For the text-containing cell, return its midpoint in [X, Y] coordinate format. 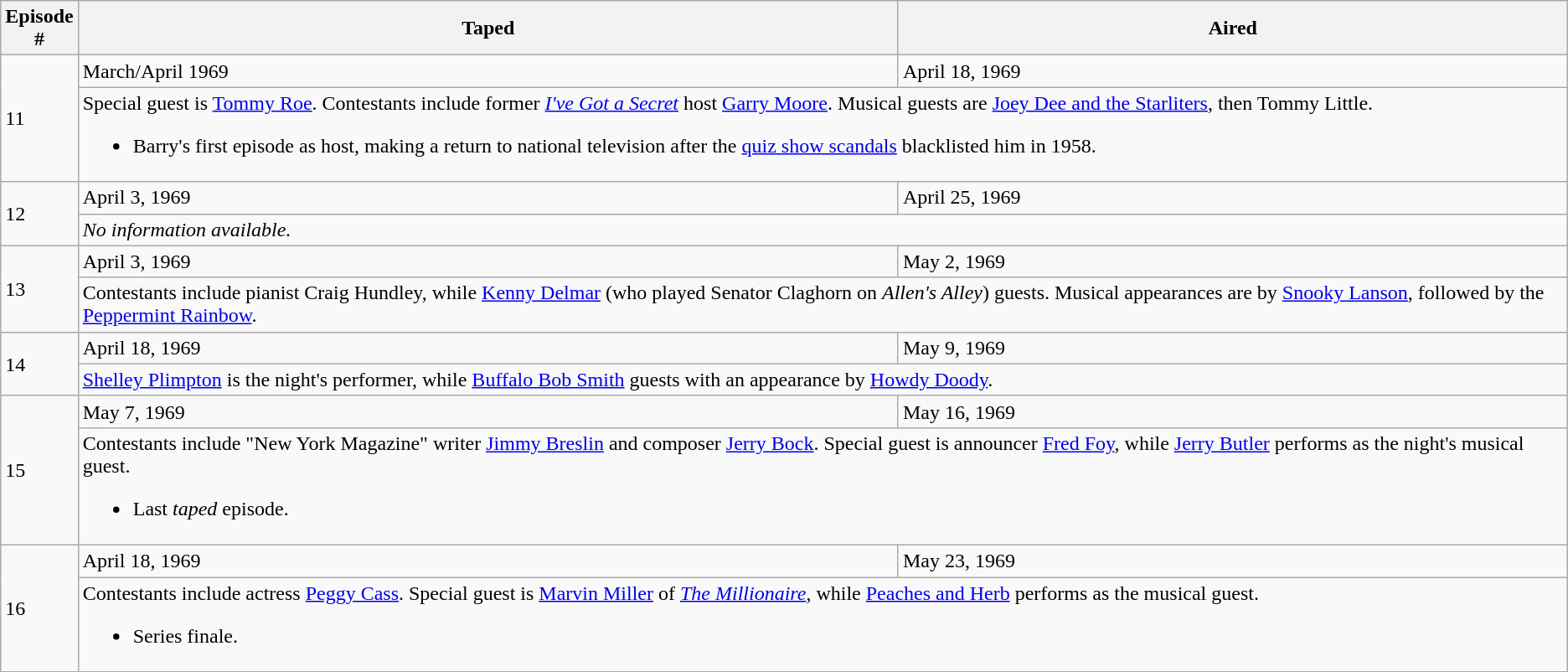
April 25, 1969 [1233, 198]
March/April 1969 [487, 71]
May 23, 1969 [1233, 561]
13 [39, 288]
May 16, 1969 [1233, 411]
Episode # [39, 28]
Aired [1233, 28]
14 [39, 364]
11 [39, 119]
Taped [487, 28]
May 7, 1969 [487, 411]
12 [39, 214]
16 [39, 608]
No information available. [823, 230]
May 9, 1969 [1233, 348]
May 2, 1969 [1233, 261]
15 [39, 470]
Shelley Plimpton is the night's performer, while Buffalo Bob Smith guests with an appearance by Howdy Doody. [823, 380]
